Return the (X, Y) coordinate for the center point of the cell that contains the specified text.  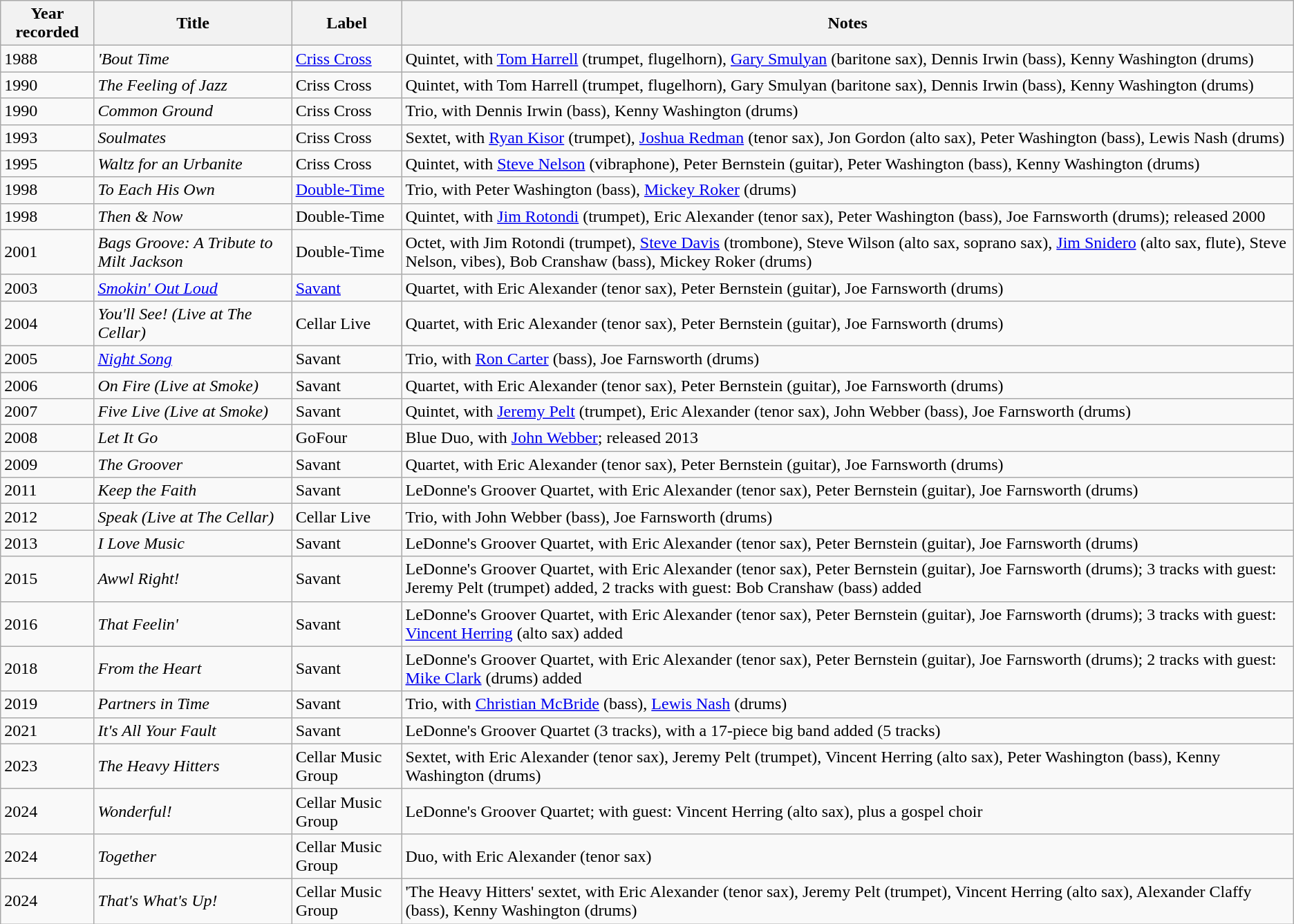
Wonderful! (193, 811)
To Each His Own (193, 190)
2005 (47, 359)
Sextet, with Ryan Kisor (trumpet), Joshua Redman (tenor sax), Jon Gordon (alto sax), Peter Washington (bass), Lewis Nash (drums) (847, 138)
It's All Your Fault (193, 730)
I Love Music (193, 543)
2018 (47, 669)
Year recorded (47, 23)
Trio, with John Webber (bass), Joe Farnsworth (drums) (847, 517)
1988 (47, 59)
2021 (47, 730)
Bags Groove: A Tribute to Milt Jackson (193, 252)
The Feeling of Jazz (193, 85)
That's What's Up! (193, 901)
Then & Now (193, 216)
Partners in Time (193, 704)
'Bout Time (193, 59)
On Fire (Live at Smoke) (193, 385)
Speak (Live at The Cellar) (193, 517)
Awwl Right! (193, 579)
The Groover (193, 464)
Quintet, with Jim Rotondi (trumpet), Eric Alexander (tenor sax), Peter Washington (bass), Joe Farnsworth (drums); released 2000 (847, 216)
Blue Duo, with John Webber; released 2013 (847, 438)
1993 (47, 138)
Title (193, 23)
2013 (47, 543)
1995 (47, 164)
Quintet, with Steve Nelson (vibraphone), Peter Bernstein (guitar), Peter Washington (bass), Kenny Washington (drums) (847, 164)
The Heavy Hitters (193, 766)
Trio, with Christian McBride (bass), Lewis Nash (drums) (847, 704)
2011 (47, 491)
Soulmates (193, 138)
LeDonne's Groover Quartet (3 tracks), with a 17-piece big band added (5 tracks) (847, 730)
Common Ground (193, 111)
Smokin' Out Loud (193, 287)
Sextet, with Eric Alexander (tenor sax), Jeremy Pelt (trumpet), Vincent Herring (alto sax), Peter Washington (bass), Kenny Washington (drums) (847, 766)
Night Song (193, 359)
2001 (47, 252)
2007 (47, 412)
Keep the Faith (193, 491)
Five Live (Live at Smoke) (193, 412)
Label (347, 23)
From the Heart (193, 669)
GoFour (347, 438)
LeDonne's Groover Quartet; with guest: Vincent Herring (alto sax), plus a gospel choir (847, 811)
Duo, with Eric Alexander (tenor sax) (847, 856)
Let It Go (193, 438)
That Feelin' (193, 623)
2008 (47, 438)
Together (193, 856)
2009 (47, 464)
Quintet, with Jeremy Pelt (trumpet), Eric Alexander (tenor sax), John Webber (bass), Joe Farnsworth (drums) (847, 412)
2019 (47, 704)
2016 (47, 623)
Notes (847, 23)
2015 (47, 579)
Trio, with Peter Washington (bass), Mickey Roker (drums) (847, 190)
Trio, with Ron Carter (bass), Joe Farnsworth (drums) (847, 359)
2023 (47, 766)
You'll See! (Live at The Cellar) (193, 323)
Waltz for an Urbanite (193, 164)
Trio, with Dennis Irwin (bass), Kenny Washington (drums) (847, 111)
2004 (47, 323)
2012 (47, 517)
2003 (47, 287)
2006 (47, 385)
